Determine the (X, Y) coordinate at the center of the cell enclosing the given text.  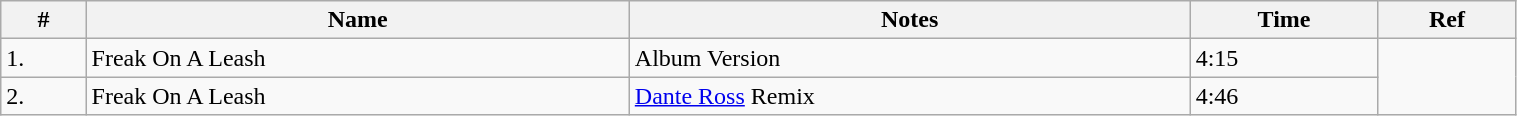
Dante Ross Remix (910, 96)
Name (358, 20)
Time (1284, 20)
4:15 (1284, 58)
Album Version (910, 58)
Ref (1447, 20)
2. (44, 96)
Notes (910, 20)
1. (44, 58)
4:46 (1284, 96)
# (44, 20)
